For the text-containing cell, return its midpoint in [x, y] coordinate format. 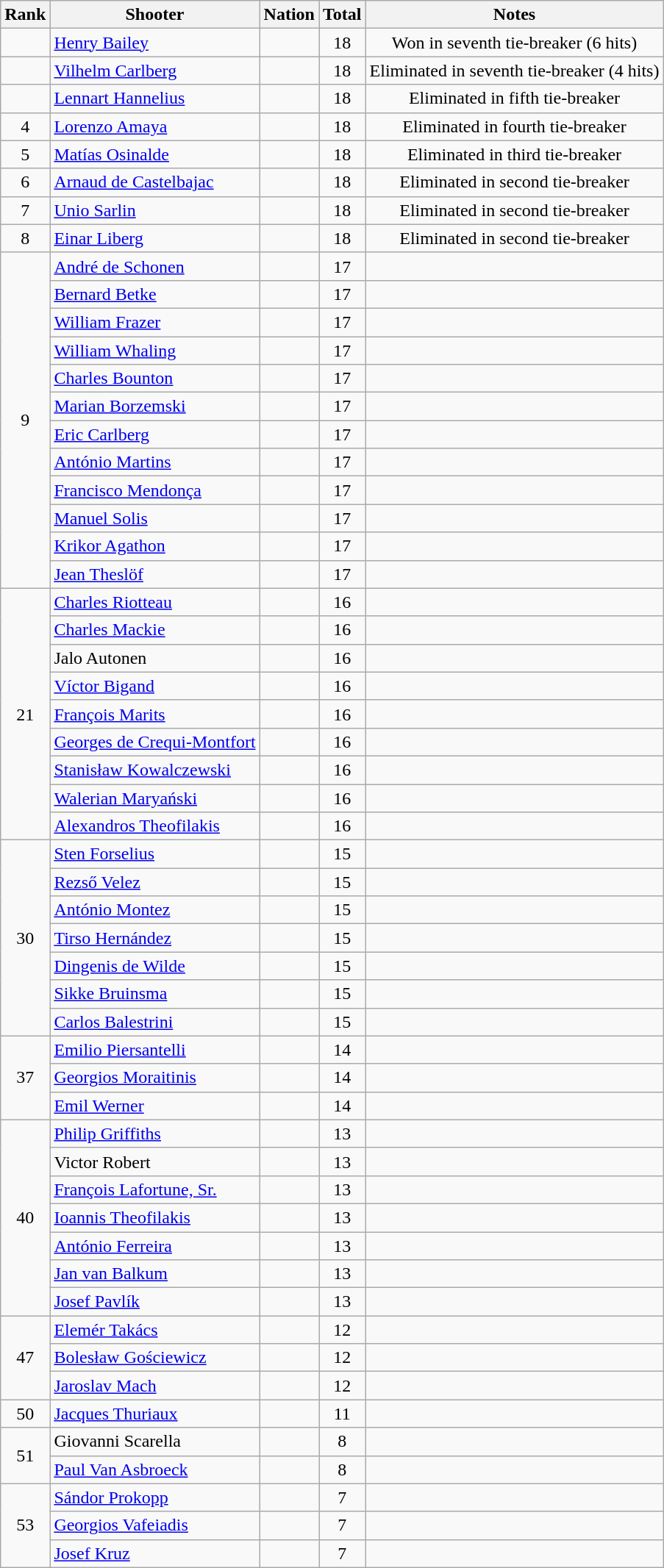
François Lafortune, Sr. [154, 1189]
9 [25, 420]
Arnaud de Castelbajac [154, 182]
Shooter [154, 15]
53 [25, 1525]
Marian Borzemski [154, 407]
Carlos Balestrini [154, 1022]
Alexandros Theofilakis [154, 826]
Lorenzo Amaya [154, 126]
Stanisław Kowalczewski [154, 770]
Einar Liberg [154, 238]
Dingenis de Wilde [154, 966]
Josef Pavlík [154, 1302]
Victor Robert [154, 1161]
37 [25, 1078]
47 [25, 1358]
Charles Mackie [154, 630]
António Martins [154, 462]
Ioannis Theofilakis [154, 1217]
Eliminated in third tie-breaker [515, 154]
Bolesław Gościewicz [154, 1358]
Sikke Bruinsma [154, 994]
Jalo Autonen [154, 658]
Emilio Piersantelli [154, 1050]
4 [25, 126]
Elemér Takács [154, 1330]
António Ferreira [154, 1246]
Vilhelm Carlberg [154, 71]
5 [25, 154]
Henry Bailey [154, 43]
Krikor Agathon [154, 546]
François Marits [154, 714]
Francisco Mendonça [154, 490]
Eliminated in fourth tie-breaker [515, 126]
Jan van Balkum [154, 1274]
Jean Theslöf [154, 574]
Paul Van Asbroeck [154, 1469]
Eric Carlberg [154, 434]
Georges de Crequi-Montfort [154, 742]
Sten Forselius [154, 854]
Jaroslav Mach [154, 1386]
30 [25, 938]
Eliminated in fifth tie-breaker [515, 99]
6 [25, 182]
Tirso Hernández [154, 938]
Matías Osinalde [154, 154]
Nation [289, 15]
Sándor Prokopp [154, 1497]
Charles Bounton [154, 379]
Philip Griffiths [154, 1134]
António Montez [154, 910]
Josef Kruz [154, 1553]
Jacques Thuriaux [154, 1414]
11 [343, 1414]
Total [343, 15]
21 [25, 715]
40 [25, 1217]
Georgios Moraitinis [154, 1078]
50 [25, 1414]
Emil Werner [154, 1106]
Lennart Hannelius [154, 99]
Rezső Velez [154, 882]
Manuel Solis [154, 518]
Bernard Betke [154, 294]
Won in seventh tie-breaker (6 hits) [515, 43]
Rank [25, 15]
Giovanni Scarella [154, 1442]
51 [25, 1456]
William Whaling [154, 351]
Notes [515, 15]
William Frazer [154, 322]
Eliminated in seventh tie-breaker (4 hits) [515, 71]
Georgios Vafeiadis [154, 1525]
Víctor Bigand [154, 686]
André de Schonen [154, 266]
Walerian Maryański [154, 798]
Charles Riotteau [154, 602]
Unio Sarlin [154, 210]
